Search for the cell housing the specified text and yield its [X, Y] center coordinate. 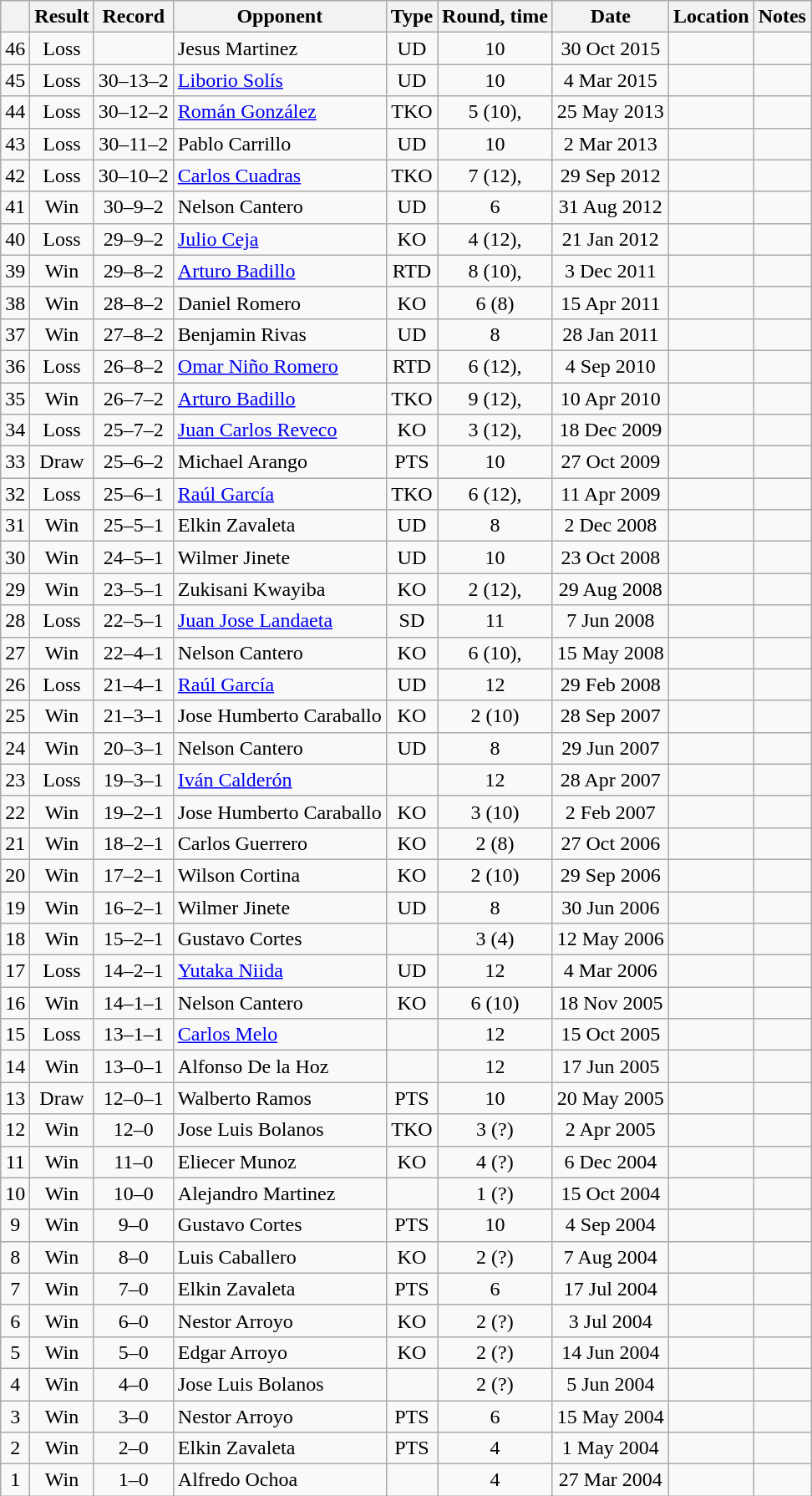
20 May 2005 [610, 1098]
42 [15, 176]
Location [711, 17]
28 Sep 2007 [610, 716]
40 [15, 239]
38 [15, 303]
26–7–2 [134, 399]
Wilson Cortina [279, 875]
12–0 [134, 1130]
1 May 2004 [610, 1448]
6 (8) [495, 303]
27 [15, 653]
Juan Jose Landaeta [279, 621]
30–10–2 [134, 176]
4 Sep 2004 [610, 1225]
14–2–1 [134, 971]
7 Jun 2008 [610, 621]
5–0 [134, 1352]
43 [15, 144]
39 [15, 271]
30 [15, 557]
46 [15, 48]
15–2–1 [134, 939]
32 [15, 494]
9 [15, 1225]
26 [15, 684]
2–0 [134, 1448]
17 [15, 971]
17 Jun 2005 [610, 1066]
Jesus Martinez [279, 48]
Daniel Romero [279, 303]
25 [15, 716]
4 Mar 2015 [610, 80]
13–0–1 [134, 1066]
18–2–1 [134, 843]
6 (10) [495, 1003]
13 [15, 1098]
35 [15, 399]
Liborio Solís [279, 80]
29 [15, 589]
4–0 [134, 1384]
30–9–2 [134, 207]
21–4–1 [134, 684]
11 Apr 2009 [610, 494]
4 Mar 2006 [610, 971]
Román González [279, 112]
30 Oct 2015 [610, 48]
9 (12), [495, 399]
Walberto Ramos [279, 1098]
Luis Caballero [279, 1257]
29 Sep 2012 [610, 176]
25–7–2 [134, 430]
30–12–2 [134, 112]
37 [15, 334]
2 Dec 2008 [610, 526]
Opponent [279, 17]
45 [15, 80]
12–0–1 [134, 1098]
Yutaka Niida [279, 971]
24 [15, 748]
Type [411, 17]
15 Apr 2011 [610, 303]
Omar Niño Romero [279, 366]
8–0 [134, 1257]
Record [134, 17]
3 (10) [495, 812]
3 Jul 2004 [610, 1320]
14–1–1 [134, 1003]
5 Jun 2004 [610, 1384]
15 May 2004 [610, 1417]
9–0 [134, 1225]
19–3–1 [134, 780]
23 [15, 780]
Juan Carlos Reveco [279, 430]
5 [15, 1352]
Julio Ceja [279, 239]
19–2–1 [134, 812]
18 Nov 2005 [610, 1003]
18 Dec 2009 [610, 430]
4 Sep 2010 [610, 366]
Alfonso De la Hoz [279, 1066]
19 [15, 907]
3 (12), [495, 430]
25–6–1 [134, 494]
Alejandro Martinez [279, 1193]
Result [62, 17]
25–6–2 [134, 462]
6–0 [134, 1320]
Edgar Arroyo [279, 1352]
20 [15, 875]
2 Mar 2013 [610, 144]
25 May 2013 [610, 112]
29–8–2 [134, 271]
15 Oct 2005 [610, 1035]
Alfredo Ochoa [279, 1480]
20–3–1 [134, 748]
29 Jun 2007 [610, 748]
3 (4) [495, 939]
2 Apr 2005 [610, 1130]
17 Jul 2004 [610, 1289]
Carlos Melo [279, 1035]
14 [15, 1066]
30–11–2 [134, 144]
3 [15, 1417]
21–3–1 [134, 716]
10–0 [134, 1193]
13–1–1 [134, 1035]
21 Jan 2012 [610, 239]
6 (10), [495, 653]
27 Mar 2004 [610, 1480]
28 Apr 2007 [610, 780]
Eliecer Munoz [279, 1162]
21 [15, 843]
3 (?) [495, 1130]
Benjamin Rivas [279, 334]
15 May 2008 [610, 653]
26–8–2 [134, 366]
14 Jun 2004 [610, 1352]
Notes [782, 17]
3–0 [134, 1417]
1–0 [134, 1480]
31 Aug 2012 [610, 207]
4 (?) [495, 1162]
22 [15, 812]
4 (12), [495, 239]
23–5–1 [134, 589]
17–2–1 [134, 875]
1 (?) [495, 1193]
SD [411, 621]
Zukisani Kwayiba [279, 589]
33 [15, 462]
34 [15, 430]
18 [15, 939]
12 May 2006 [610, 939]
Pablo Carrillo [279, 144]
28 Jan 2011 [610, 334]
16–2–1 [134, 907]
Carlos Guerrero [279, 843]
28–8–2 [134, 303]
7 Aug 2004 [610, 1257]
11–0 [134, 1162]
36 [15, 366]
16 [15, 1003]
Round, time [495, 17]
44 [15, 112]
2 [15, 1448]
2 Feb 2007 [610, 812]
25–5–1 [134, 526]
30 Jun 2006 [610, 907]
27 Oct 2006 [610, 843]
27 Oct 2009 [610, 462]
15 Oct 2004 [610, 1193]
22–4–1 [134, 653]
10 Apr 2010 [610, 399]
6 Dec 2004 [610, 1162]
5 (10), [495, 112]
Carlos Cuadras [279, 176]
30–13–2 [134, 80]
29 Sep 2006 [610, 875]
Date [610, 17]
27–8–2 [134, 334]
Iván Calderón [279, 780]
7 (12), [495, 176]
29 Feb 2008 [610, 684]
28 [15, 621]
8 (10), [495, 271]
7–0 [134, 1289]
29 Aug 2008 [610, 589]
2 (12), [495, 589]
15 [15, 1035]
23 Oct 2008 [610, 557]
22–5–1 [134, 621]
2 (8) [495, 843]
1 [15, 1480]
7 [15, 1289]
41 [15, 207]
24–5–1 [134, 557]
3 Dec 2011 [610, 271]
31 [15, 526]
Michael Arango [279, 462]
29–9–2 [134, 239]
